Capture the cell that displays the provided text and extract its [x, y] central coordinate. 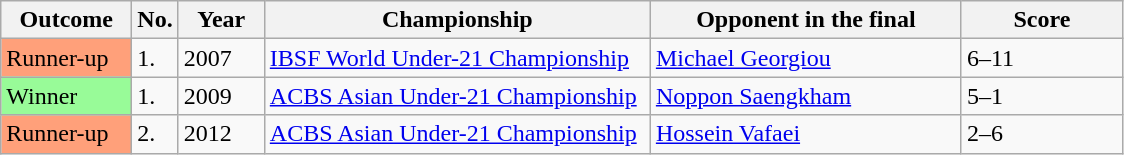
2007 [221, 58]
2012 [221, 134]
Hossein Vafaei [806, 134]
Michael Georgiou [806, 58]
Championship [457, 20]
5–1 [1042, 96]
Score [1042, 20]
Noppon Saengkham [806, 96]
IBSF World Under-21 Championship [457, 58]
6–11 [1042, 58]
Opponent in the final [806, 20]
Year [221, 20]
No. [155, 20]
2009 [221, 96]
2–6 [1042, 134]
Outcome [66, 20]
2. [155, 134]
Winner [66, 96]
